From the cell containing the given text, extract its center point as (X, Y) coordinate. 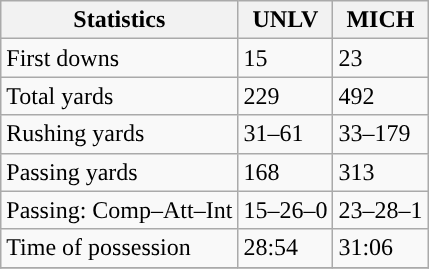
28:54 (286, 248)
Total yards (120, 96)
31–61 (286, 134)
Time of possession (120, 248)
23–28–1 (380, 210)
15–26–0 (286, 210)
MICH (380, 20)
31:06 (380, 248)
23 (380, 58)
First downs (120, 58)
Rushing yards (120, 134)
313 (380, 172)
UNLV (286, 20)
Passing yards (120, 172)
15 (286, 58)
492 (380, 96)
Passing: Comp–Att–Int (120, 210)
33–179 (380, 134)
168 (286, 172)
Statistics (120, 20)
229 (286, 96)
